From the cell containing the given text, extract its center point as [X, Y] coordinate. 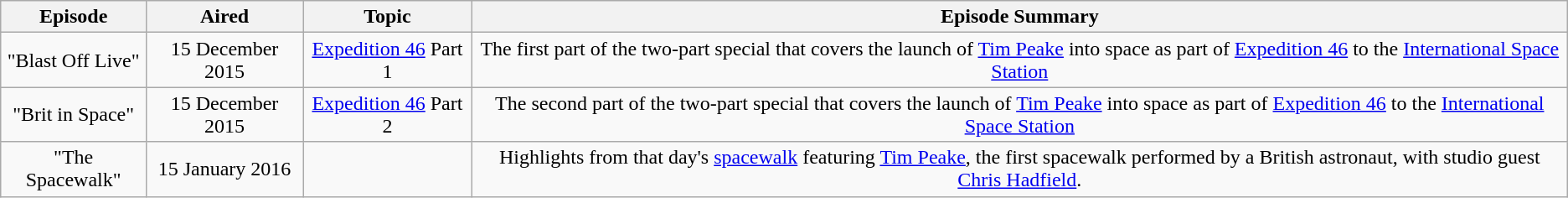
Expedition 46 Part 2 [388, 114]
15 January 2016 [224, 169]
Highlights from that day's spacewalk featuring Tim Peake, the first spacewalk performed by a British astronaut, with studio guest Chris Hadfield. [1019, 169]
"The Spacewalk" [74, 169]
Episode Summary [1019, 17]
Topic [388, 17]
The first part of the two-part special that covers the launch of Tim Peake into space as part of Expedition 46 to the International Space Station [1019, 60]
Episode [74, 17]
Expedition 46 Part 1 [388, 60]
Aired [224, 17]
"Brit in Space" [74, 114]
The second part of the two-part special that covers the launch of Tim Peake into space as part of Expedition 46 to the International Space Station [1019, 114]
"Blast Off Live" [74, 60]
